Return [x, y] of the center of cell containing provided text 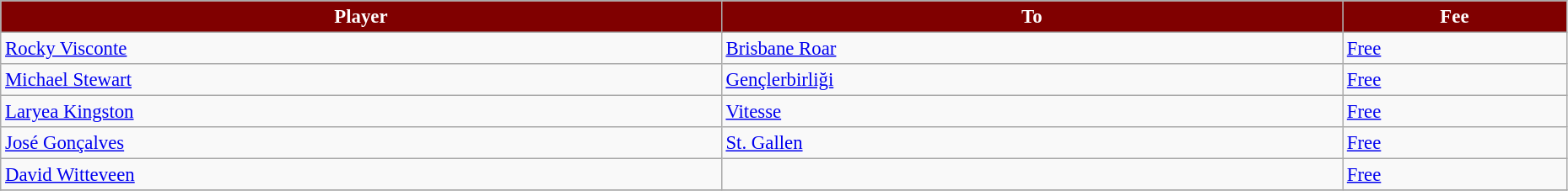
Player [361, 17]
José Gonçalves [361, 143]
Michael Stewart [361, 80]
Fee [1455, 17]
Gençlerbirliği [1032, 80]
Brisbane Roar [1032, 49]
David Witteveen [361, 175]
Laryea Kingston [361, 112]
St. Gallen [1032, 143]
To [1032, 17]
Vitesse [1032, 112]
Rocky Visconte [361, 49]
